Capture the cell that displays the provided text and extract its (x, y) central coordinate. 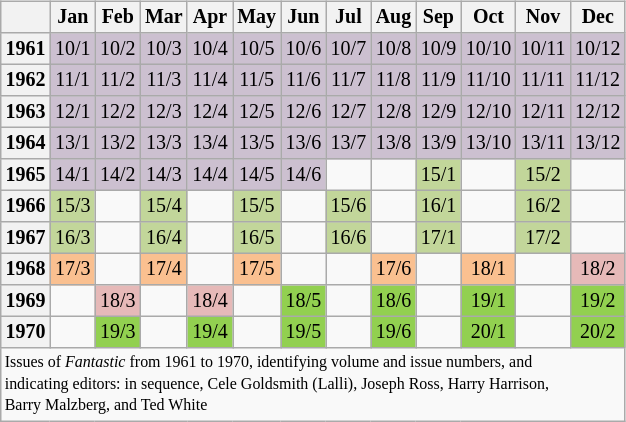
1965 (26, 174)
16/3 (72, 238)
Jul (348, 18)
12/8 (394, 112)
18/6 (394, 300)
10/7 (348, 48)
15/3 (72, 206)
16/4 (164, 238)
Nov (543, 18)
13/9 (438, 144)
13/5 (256, 144)
10/2 (118, 48)
12/1 (72, 112)
19/4 (210, 332)
12/6 (304, 112)
10/6 (304, 48)
1963 (26, 112)
19/2 (598, 300)
Jan (72, 18)
10/5 (256, 48)
13/4 (210, 144)
May (256, 18)
Sep (438, 18)
11/9 (438, 80)
Aug (394, 18)
11/6 (304, 80)
11/3 (164, 80)
20/2 (598, 332)
19/3 (118, 332)
14/3 (164, 174)
10/10 (488, 48)
11/8 (394, 80)
Oct (488, 18)
17/6 (394, 268)
Dec (598, 18)
11/5 (256, 80)
Jun (304, 18)
10/3 (164, 48)
11/4 (210, 80)
12/11 (543, 112)
15/1 (438, 174)
16/2 (543, 206)
13/3 (164, 144)
12/10 (488, 112)
11/10 (488, 80)
10/8 (394, 48)
16/5 (256, 238)
Apr (210, 18)
1961 (26, 48)
1967 (26, 238)
1964 (26, 144)
12/4 (210, 112)
14/4 (210, 174)
18/1 (488, 268)
14/5 (256, 174)
18/4 (210, 300)
12/3 (164, 112)
17/5 (256, 268)
10/11 (543, 48)
Mar (164, 18)
12/2 (118, 112)
1968 (26, 268)
10/1 (72, 48)
16/1 (438, 206)
13/12 (598, 144)
14/2 (118, 174)
15/4 (164, 206)
12/12 (598, 112)
18/5 (304, 300)
1966 (26, 206)
13/6 (304, 144)
19/6 (394, 332)
Feb (118, 18)
11/11 (543, 80)
15/5 (256, 206)
13/1 (72, 144)
1962 (26, 80)
10/12 (598, 48)
17/2 (543, 238)
10/9 (438, 48)
17/4 (164, 268)
19/1 (488, 300)
12/5 (256, 112)
11/12 (598, 80)
11/2 (118, 80)
14/6 (304, 174)
12/7 (348, 112)
13/10 (488, 144)
15/2 (543, 174)
1969 (26, 300)
13/11 (543, 144)
1970 (26, 332)
10/4 (210, 48)
15/6 (348, 206)
13/8 (394, 144)
18/3 (118, 300)
14/1 (72, 174)
20/1 (488, 332)
12/9 (438, 112)
13/2 (118, 144)
18/2 (598, 268)
13/7 (348, 144)
17/1 (438, 238)
17/3 (72, 268)
19/5 (304, 332)
11/1 (72, 80)
11/7 (348, 80)
16/6 (348, 238)
